Return the [x, y] coordinate for the center point of the cell that contains the specified text.  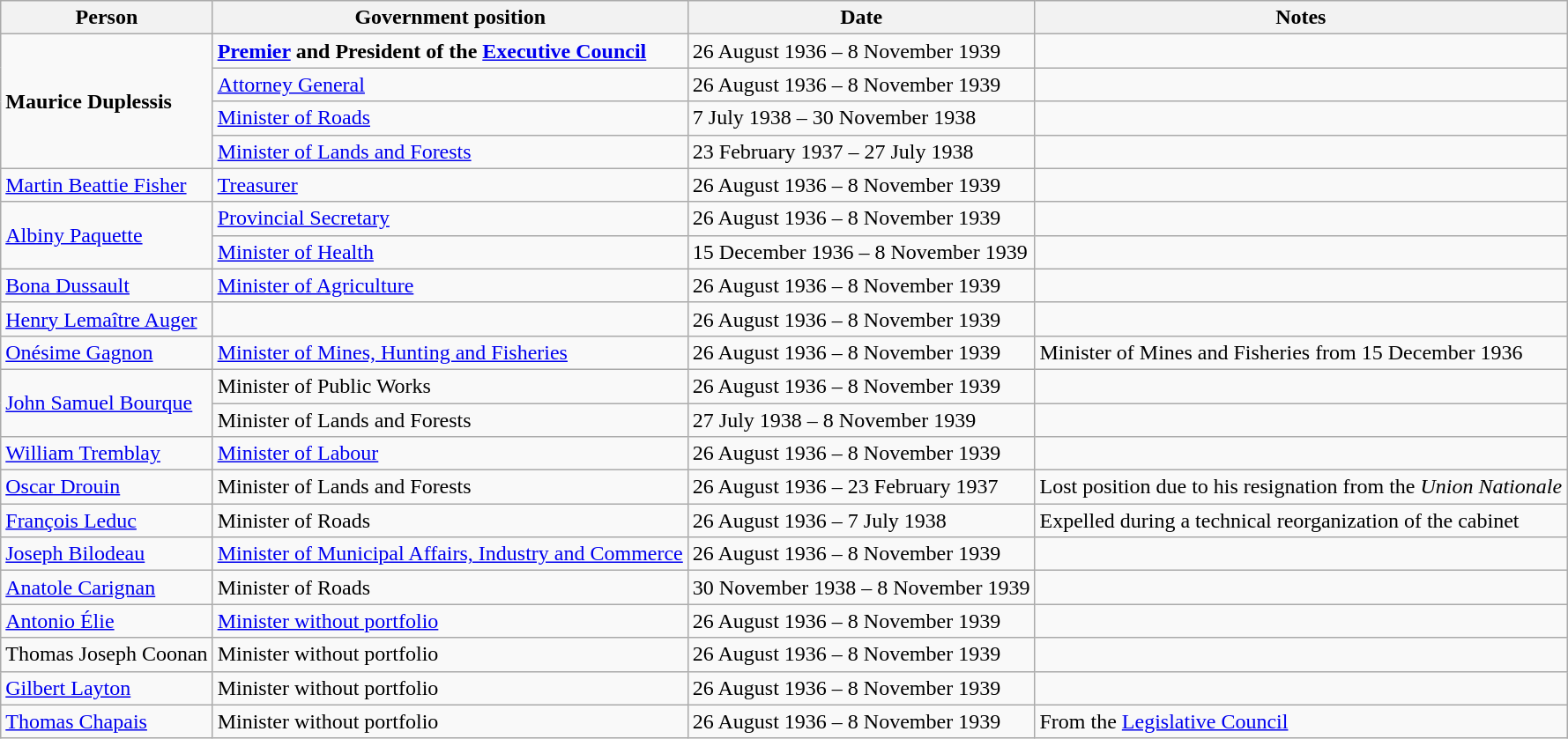
Thomas Joseph Coonan [107, 654]
Minister of Mines and Fisheries from 15 December 1936 [1301, 352]
Onésime Gagnon [107, 352]
26 August 1936 – 23 February 1937 [861, 487]
Expelled during a technical reorganization of the cabinet [1301, 521]
Albiny Paquette [107, 235]
Date [861, 18]
Premier and President of the Executive Council [450, 51]
26 August 1936 – 7 July 1938 [861, 521]
Thomas Chapais [107, 721]
Minister of Health [450, 252]
7 July 1938 – 30 November 1938 [861, 118]
15 December 1936 – 8 November 1939 [861, 252]
Government position [450, 18]
Joseph Bilodeau [107, 554]
Bona Dussault [107, 285]
Attorney General [450, 85]
Henry Lemaître Auger [107, 319]
Gilbert Layton [107, 688]
Person [107, 18]
Minister of Public Works [450, 386]
William Tremblay [107, 454]
Minister of Mines, Hunting and Fisheries [450, 352]
Notes [1301, 18]
Anatole Carignan [107, 588]
From the Legislative Council [1301, 721]
John Samuel Bourque [107, 403]
27 July 1938 – 8 November 1939 [861, 420]
Minister of Labour [450, 454]
Minister of Agriculture [450, 285]
Lost position due to his resignation from the Union Nationale [1301, 487]
30 November 1938 – 8 November 1939 [861, 588]
Minister of Municipal Affairs, Industry and Commerce [450, 554]
Antonio Élie [107, 621]
23 February 1937 – 27 July 1938 [861, 151]
Oscar Drouin [107, 487]
Martin Beattie Fisher [107, 185]
François Leduc [107, 521]
Treasurer [450, 185]
Provincial Secretary [450, 218]
Maurice Duplessis [107, 101]
